Return the [X, Y] coordinate for the center point of the cell that contains the specified text.  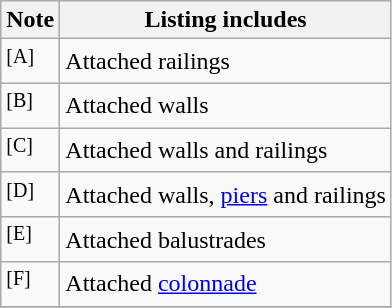
Attached walls [226, 106]
[D] [30, 194]
Note [30, 20]
Attached walls and railings [226, 150]
Listing includes [226, 20]
[C] [30, 150]
Attached colonnade [226, 284]
Attached balustrades [226, 240]
[E] [30, 240]
[B] [30, 106]
[A] [30, 62]
Attached railings [226, 62]
Attached walls, piers and railings [226, 194]
[F] [30, 284]
